For the text-containing cell, return its midpoint in [x, y] coordinate format. 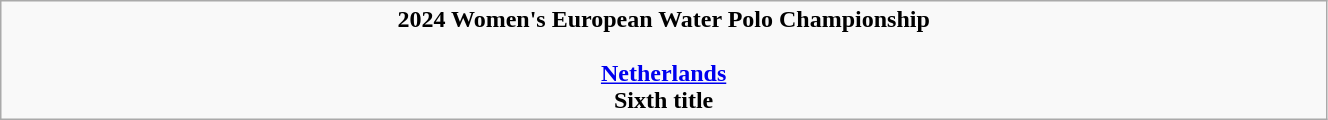
2024 Women's European Water Polo ChampionshipNetherlandsSixth title [664, 60]
